Capture the cell that displays the provided text and extract its [X, Y] central coordinate. 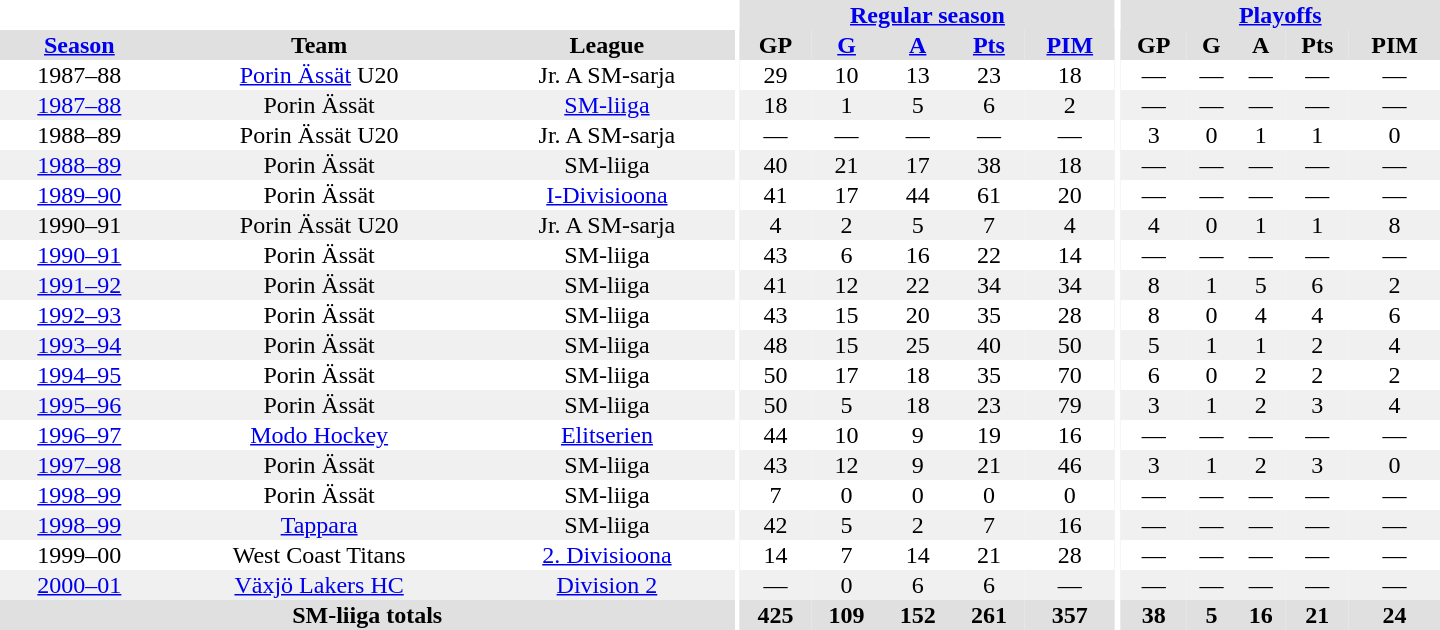
1996–97 [80, 435]
1999–00 [80, 555]
29 [776, 75]
152 [918, 615]
48 [776, 345]
Växjö Lakers HC [320, 585]
357 [1070, 615]
Division 2 [608, 585]
Season [80, 45]
Playoffs [1280, 15]
West Coast Titans [320, 555]
13 [918, 75]
League [608, 45]
42 [776, 525]
19 [988, 435]
24 [1394, 615]
1991–92 [80, 285]
425 [776, 615]
I-Divisioona [608, 195]
Modo Hockey [320, 435]
79 [1070, 405]
Regular season [928, 15]
1997–98 [80, 465]
Tappara [320, 525]
1992–93 [80, 315]
61 [988, 195]
Elitserien [608, 435]
261 [988, 615]
1993–94 [80, 345]
25 [918, 345]
1995–96 [80, 405]
2000–01 [80, 585]
109 [846, 615]
Team [320, 45]
1994–95 [80, 375]
1989–90 [80, 195]
46 [1070, 465]
70 [1070, 375]
2. Divisioona [608, 555]
SM-liiga totals [367, 615]
